Locate the cell with the specified text and output its (X, Y) center coordinate. 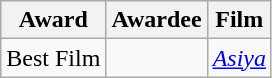
Film (239, 20)
Award (54, 20)
Asiya (239, 58)
Best Film (54, 58)
Awardee (156, 20)
